Capture the cell that displays the provided text and extract its (x, y) central coordinate. 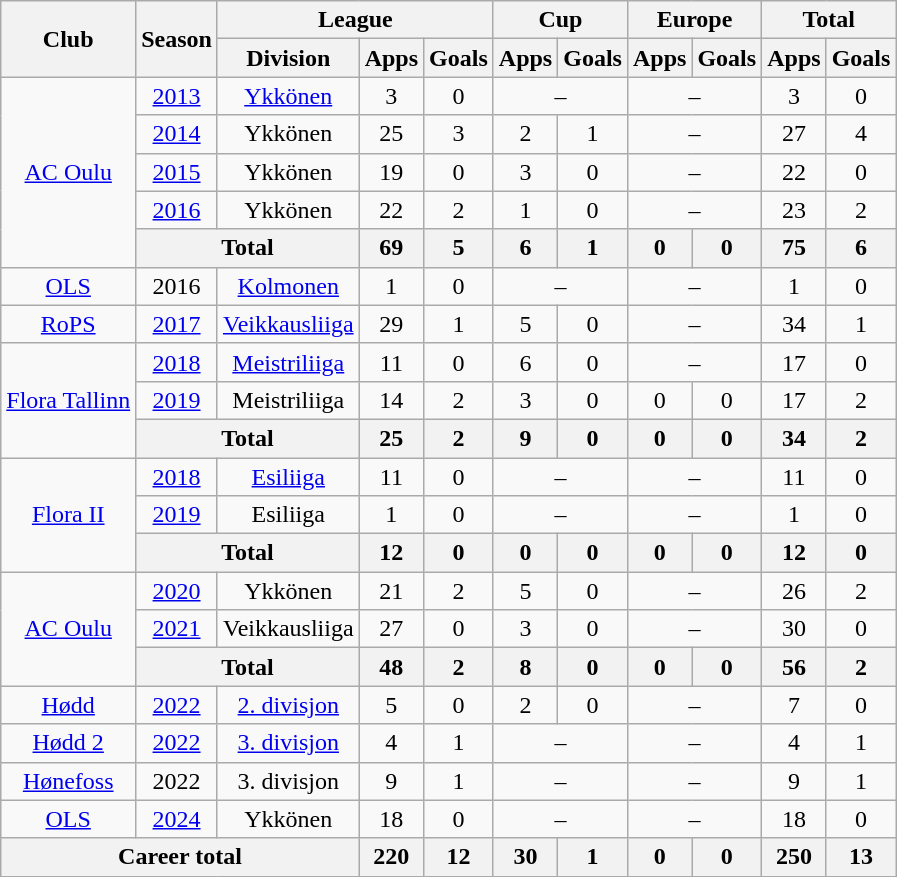
29 (391, 324)
2017 (177, 324)
23 (794, 210)
2014 (177, 134)
250 (794, 857)
2021 (177, 629)
7 (794, 705)
2020 (177, 591)
Season (177, 39)
21 (391, 591)
League (355, 20)
26 (794, 591)
Europe (694, 20)
2024 (177, 819)
56 (794, 667)
13 (861, 857)
2013 (177, 96)
Club (68, 39)
2015 (177, 172)
Hønefoss (68, 781)
Hødd 2 (68, 743)
2. divisjon (288, 705)
Flora Tallinn (68, 400)
14 (391, 400)
Division (288, 58)
Cup (560, 20)
69 (391, 248)
Career total (180, 857)
Hødd (68, 705)
RoPS (68, 324)
75 (794, 248)
48 (391, 667)
8 (525, 667)
19 (391, 172)
Kolmonen (288, 286)
Flora II (68, 515)
220 (391, 857)
